Determine the (x, y) coordinate at the center of the cell enclosing the given text.  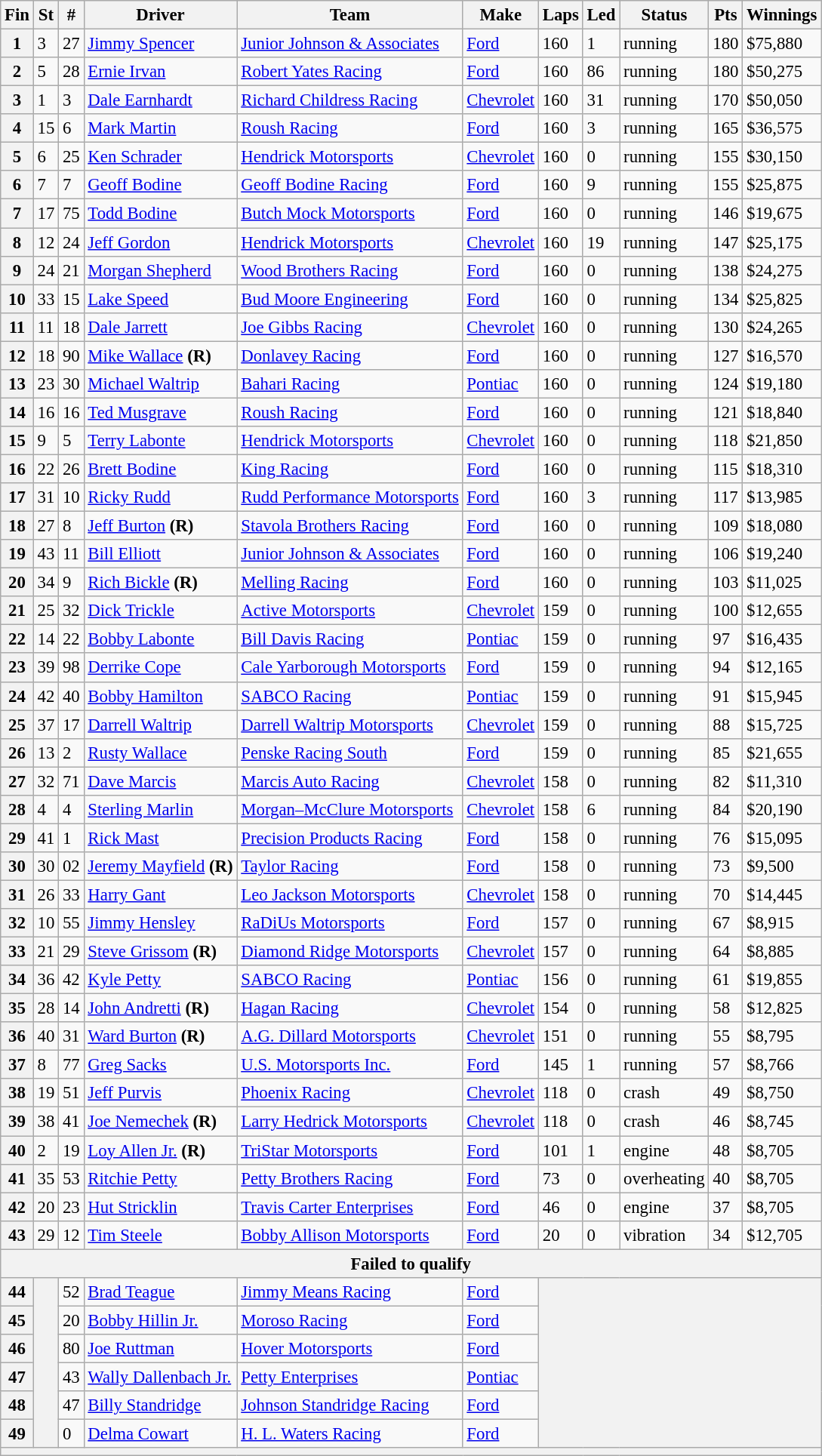
Jimmy Hensley (160, 923)
$25,825 (782, 299)
RaDiUs Motorsports (350, 923)
154 (560, 1008)
A.G. Dillard Motorsports (350, 1036)
$25,875 (782, 185)
134 (726, 299)
76 (726, 838)
165 (726, 128)
$75,880 (782, 44)
$9,500 (782, 867)
$18,840 (782, 412)
$12,655 (782, 611)
80 (71, 1349)
91 (726, 696)
Ted Musgrave (160, 412)
Bill Davis Racing (350, 639)
overheating (664, 1178)
138 (726, 270)
$20,190 (782, 810)
Kyle Petty (160, 980)
Delma Cowart (160, 1434)
Active Motorsports (350, 611)
Bobby Hamilton (160, 696)
Joe Nemechek (R) (160, 1122)
Tim Steele (160, 1235)
Joe Gibbs Racing (350, 327)
67 (726, 923)
Rudd Performance Motorsports (350, 497)
02 (71, 867)
Butch Mock Motorsports (350, 214)
146 (726, 214)
$24,265 (782, 327)
85 (726, 753)
Rich Bickle (R) (160, 583)
147 (726, 242)
64 (726, 952)
44 (17, 1292)
84 (726, 810)
$8,915 (782, 923)
TriStar Motorsports (350, 1150)
Taylor Racing (350, 867)
127 (726, 356)
Stavola Brothers Racing (350, 526)
$13,985 (782, 497)
$16,570 (782, 356)
$19,180 (782, 384)
# (71, 15)
$8,766 (782, 1065)
$12,825 (782, 1008)
Michael Waltrip (160, 384)
$8,750 (782, 1094)
71 (71, 781)
Mike Wallace (R) (160, 356)
$15,725 (782, 725)
Jimmy Spencer (160, 44)
John Andretti (R) (160, 1008)
$50,050 (782, 100)
Darrell Waltrip (160, 725)
$15,945 (782, 696)
Wally Dallenbach Jr. (160, 1377)
98 (71, 668)
$11,025 (782, 583)
90 (71, 356)
$25,175 (782, 242)
Hover Motorsports (350, 1349)
H. L. Waters Racing (350, 1434)
Johnson Standridge Racing (350, 1405)
Jeff Gordon (160, 242)
Geoff Bodine (160, 185)
$30,150 (782, 157)
Cale Yarborough Motorsports (350, 668)
Pts (726, 15)
Jeff Purvis (160, 1094)
Wood Brothers Racing (350, 270)
Darrell Waltrip Motorsports (350, 725)
$8,745 (782, 1122)
Morgan–McClure Motorsports (350, 810)
Joe Ruttman (160, 1349)
St (45, 15)
Laps (560, 15)
$21,655 (782, 753)
$36,575 (782, 128)
$19,240 (782, 554)
Diamond Ridge Motorsports (350, 952)
vibration (664, 1235)
86 (601, 72)
61 (726, 980)
$8,795 (782, 1036)
$50,275 (782, 72)
King Racing (350, 469)
97 (726, 639)
Rusty Wallace (160, 753)
53 (71, 1178)
Rick Mast (160, 838)
Led (601, 15)
Ward Burton (R) (160, 1036)
75 (71, 214)
Team (350, 15)
$19,855 (782, 980)
$8,885 (782, 952)
51 (71, 1094)
100 (726, 611)
Todd Bodine (160, 214)
Larry Hedrick Motorsports (350, 1122)
$12,705 (782, 1235)
58 (726, 1008)
Brad Teague (160, 1292)
Winnings (782, 15)
52 (71, 1292)
Bobby Allison Motorsports (350, 1235)
Make (500, 15)
Leo Jackson Motorsports (350, 894)
Steve Grissom (R) (160, 952)
$24,275 (782, 270)
170 (726, 100)
94 (726, 668)
88 (726, 725)
117 (726, 497)
130 (726, 327)
Geoff Bodine Racing (350, 185)
Derrike Cope (160, 668)
Jeff Burton (R) (160, 526)
Precision Products Racing (350, 838)
Hagan Racing (350, 1008)
$21,850 (782, 441)
Status (664, 15)
77 (71, 1065)
151 (560, 1036)
106 (726, 554)
Dale Earnhardt (160, 100)
Harry Gant (160, 894)
Penske Racing South (350, 753)
145 (560, 1065)
Jimmy Means Racing (350, 1292)
82 (726, 781)
Lake Speed (160, 299)
Dale Jarrett (160, 327)
45 (17, 1320)
Jeremy Mayfield (R) (160, 867)
Bahari Racing (350, 384)
Melling Racing (350, 583)
109 (726, 526)
$11,310 (782, 781)
$18,080 (782, 526)
Morgan Shepherd (160, 270)
Ritchie Petty (160, 1178)
Bill Elliott (160, 554)
Bud Moore Engineering (350, 299)
115 (726, 469)
Travis Carter Enterprises (350, 1207)
Bobby Labonte (160, 639)
156 (560, 980)
Ken Schrader (160, 157)
Petty Enterprises (350, 1377)
Richard Childress Racing (350, 100)
Mark Martin (160, 128)
Failed to qualify (411, 1264)
Moroso Racing (350, 1320)
101 (560, 1150)
121 (726, 412)
Dave Marcis (160, 781)
Terry Labonte (160, 441)
124 (726, 384)
Fin (17, 15)
103 (726, 583)
Ricky Rudd (160, 497)
Greg Sacks (160, 1065)
Marcis Auto Racing (350, 781)
$19,675 (782, 214)
Dick Trickle (160, 611)
Driver (160, 15)
$15,095 (782, 838)
Phoenix Racing (350, 1094)
$18,310 (782, 469)
Loy Allen Jr. (R) (160, 1150)
57 (726, 1065)
Hut Stricklin (160, 1207)
Sterling Marlin (160, 810)
U.S. Motorsports Inc. (350, 1065)
70 (726, 894)
$12,165 (782, 668)
Donlavey Racing (350, 356)
Bobby Hillin Jr. (160, 1320)
Billy Standridge (160, 1405)
Robert Yates Racing (350, 72)
Brett Bodine (160, 469)
Ernie Irvan (160, 72)
Petty Brothers Racing (350, 1178)
$14,445 (782, 894)
$16,435 (782, 639)
